Determine the (X, Y) coordinate at the center of the cell enclosing the given text.  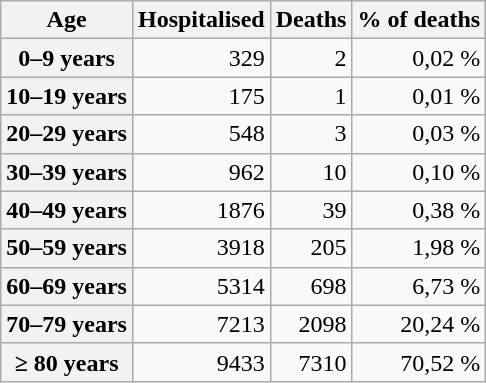
Age (67, 20)
3918 (201, 248)
70–79 years (67, 324)
7213 (201, 324)
5314 (201, 286)
60–69 years (67, 286)
6,73 % (419, 286)
% of deaths (419, 20)
30–39 years (67, 172)
50–59 years (67, 248)
0,03 % (419, 134)
1,98 % (419, 248)
≥ 80 years (67, 362)
962 (201, 172)
20–29 years (67, 134)
1 (311, 96)
0,38 % (419, 210)
Deaths (311, 20)
10 (311, 172)
0,02 % (419, 58)
0–9 years (67, 58)
0,10 % (419, 172)
205 (311, 248)
10–19 years (67, 96)
40–49 years (67, 210)
70,52 % (419, 362)
2098 (311, 324)
Hospitalised (201, 20)
698 (311, 286)
1876 (201, 210)
329 (201, 58)
2 (311, 58)
175 (201, 96)
20,24 % (419, 324)
3 (311, 134)
7310 (311, 362)
39 (311, 210)
9433 (201, 362)
0,01 % (419, 96)
548 (201, 134)
